Pinpoint the cell where the given text exists, returning its [x, y] midpoint coordinate. 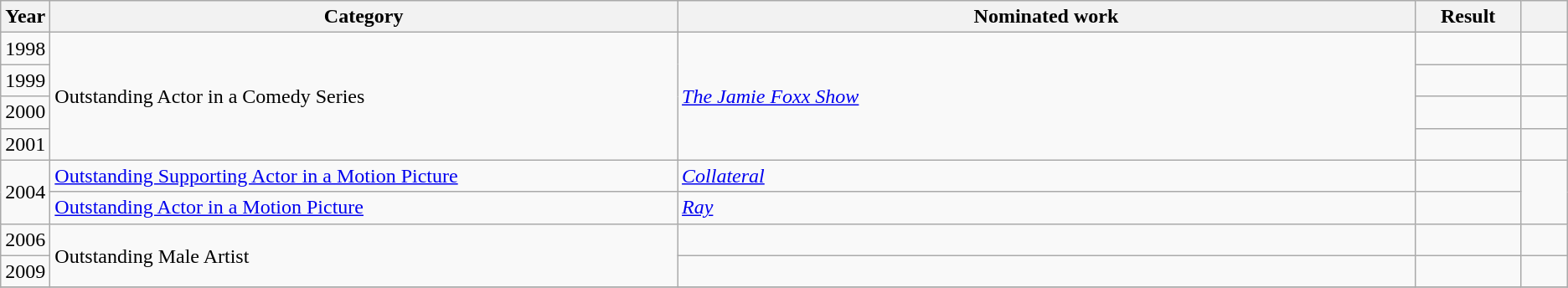
Year [25, 17]
1998 [25, 49]
1999 [25, 80]
Outstanding Supporting Actor in a Motion Picture [364, 176]
Category [364, 17]
Result [1467, 17]
The Jamie Foxx Show [1047, 96]
Nominated work [1047, 17]
2000 [25, 112]
Outstanding Male Artist [364, 255]
Ray [1047, 208]
Collateral [1047, 176]
Outstanding Actor in a Comedy Series [364, 96]
2006 [25, 239]
2001 [25, 144]
2009 [25, 271]
2004 [25, 192]
Outstanding Actor in a Motion Picture [364, 208]
